Detect which cell encompasses the target text, then output its (x, y) center coordinate. 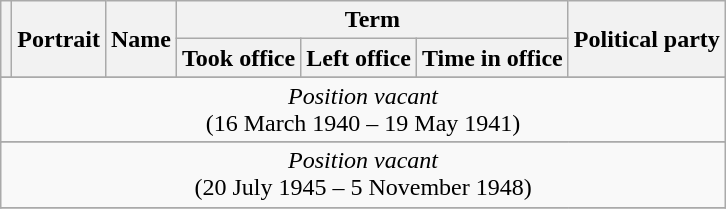
Name (140, 39)
Time in office (492, 58)
Position vacant(16 March 1940 – 19 May 1941) (364, 110)
Position vacant(20 July 1945 – 5 November 1948) (364, 174)
Took office (239, 58)
Political party (646, 39)
Term (373, 20)
Left office (359, 58)
Portrait (59, 39)
